Extract the (x, y) coordinate from the center of the cell holding the provided text.  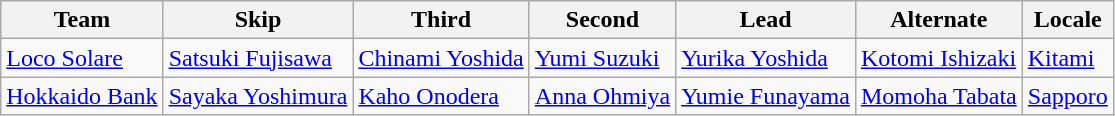
Locale (1068, 20)
Anna Ohmiya (602, 96)
Yumie Funayama (766, 96)
Chinami Yoshida (441, 58)
Team (82, 20)
Yumi Suzuki (602, 58)
Satsuki Fujisawa (258, 58)
Alternate (938, 20)
Yurika Yoshida (766, 58)
Loco Solare (82, 58)
Second (602, 20)
Momoha Tabata (938, 96)
Kaho Onodera (441, 96)
Kotomi Ishizaki (938, 58)
Sayaka Yoshimura (258, 96)
Third (441, 20)
Skip (258, 20)
Kitami (1068, 58)
Hokkaido Bank (82, 96)
Sapporo (1068, 96)
Lead (766, 20)
